Pinpoint the cell where the given text exists, returning its [X, Y] midpoint coordinate. 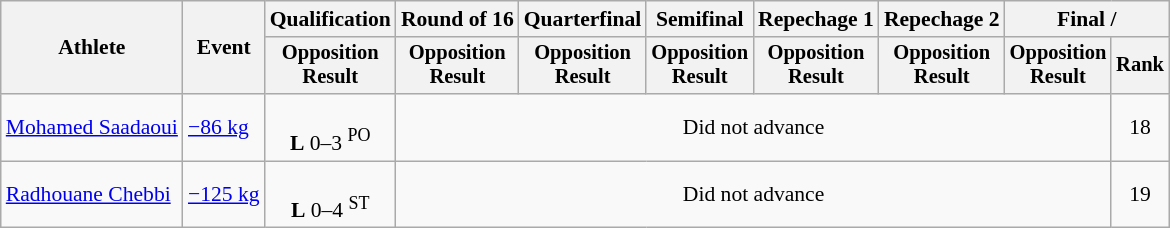
Rank [1140, 66]
Mohamed Saadaoui [92, 128]
−125 kg [224, 194]
Semifinal [700, 19]
Quarterfinal [583, 19]
19 [1140, 194]
L 0–4 ST [330, 194]
Qualification [330, 19]
Final / [1087, 19]
Radhouane Chebbi [92, 194]
L 0–3 PO [330, 128]
−86 kg [224, 128]
Repechage 1 [816, 19]
Athlete [92, 48]
Repechage 2 [942, 19]
Round of 16 [458, 19]
18 [1140, 128]
Event [224, 48]
